Detect which cell encompasses the target text, then output its [x, y] center coordinate. 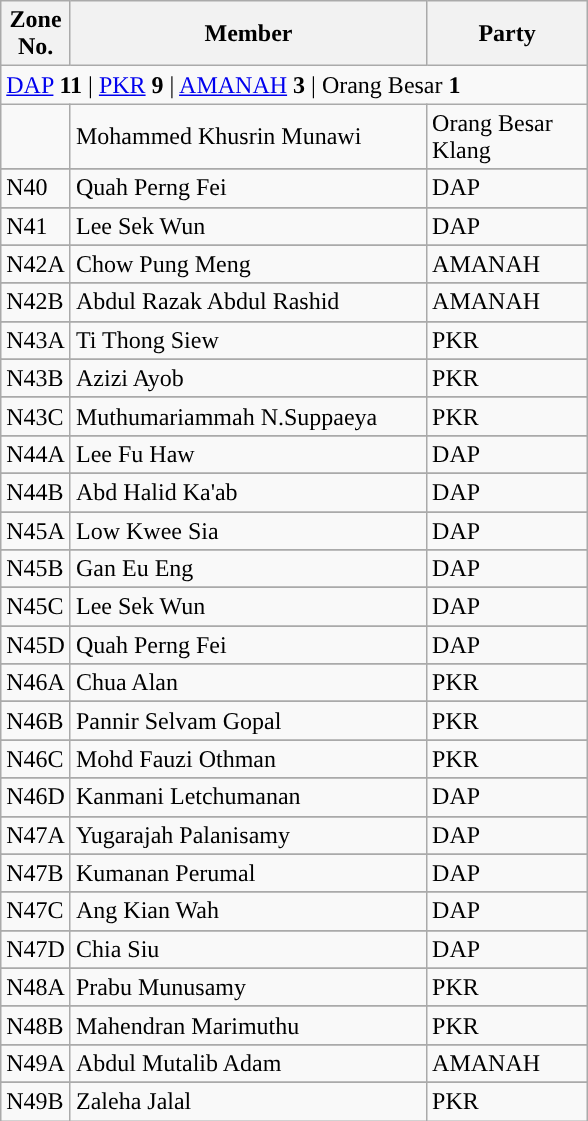
Zone No. [36, 34]
Azizi Ayob [248, 378]
N44A [36, 454]
N43A [36, 340]
N48B [36, 1025]
N46C [36, 759]
N47B [36, 873]
N47A [36, 835]
DAP 11 | PKR 9 | AMANAH 3 | Orang Besar 1 [294, 85]
Orang Besar Klang [508, 136]
Member [248, 34]
Chow Pung Meng [248, 264]
Pannir Selvam Gopal [248, 721]
N45C [36, 607]
Mohammed Khusrin Munawi [248, 136]
N47D [36, 949]
N45A [36, 531]
N46B [36, 721]
N49A [36, 1063]
Kumanan Perumal [248, 873]
Abd Halid Ka'ab [248, 492]
N40 [36, 188]
Mohd Fauzi Othman [248, 759]
Yugarajah Palanisamy [248, 835]
Kanmani Letchumanan [248, 797]
N42B [36, 302]
Abdul Mutalib Adam [248, 1063]
N41 [36, 226]
N47C [36, 911]
Chia Siu [248, 949]
Muthumariammah N.Suppaeya [248, 416]
Abdul Razak Abdul Rashid [248, 302]
N44B [36, 492]
N48A [36, 987]
Lee Fu Haw [248, 454]
Mahendran Marimuthu [248, 1025]
Ti Thong Siew [248, 340]
N45D [36, 645]
N43C [36, 416]
N42A [36, 264]
Party [508, 34]
Zaleha Jalal [248, 1101]
Low Kwee Sia [248, 531]
Gan Eu Eng [248, 569]
Chua Alan [248, 683]
N49B [36, 1101]
N46A [36, 683]
N46D [36, 797]
N43B [36, 378]
N45B [36, 569]
Prabu Munusamy [248, 987]
Ang Kian Wah [248, 911]
